Identify which cell holds the provided text, then report its [X, Y] central coordinate. 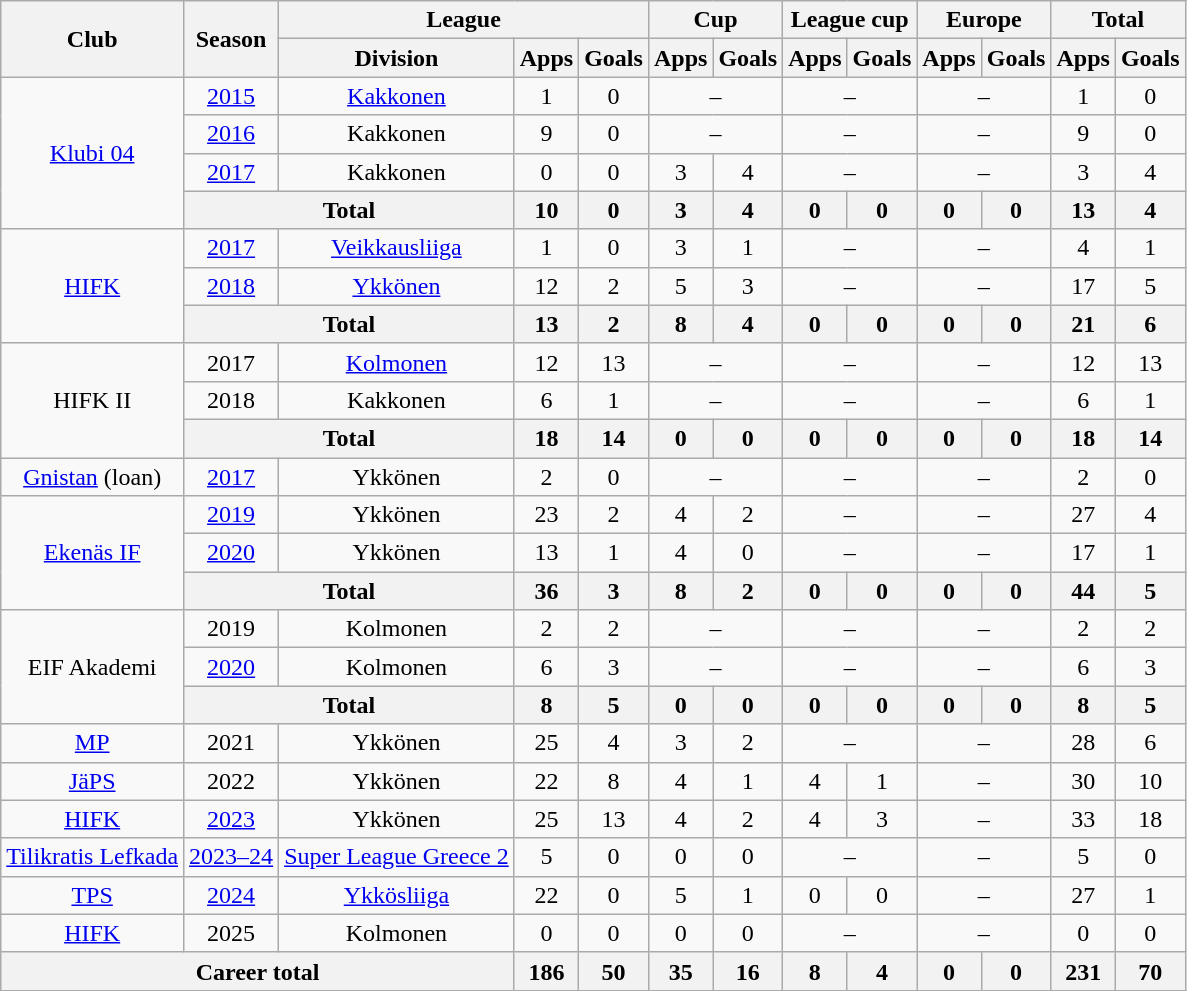
Season [232, 39]
16 [748, 971]
Club [92, 39]
Division [397, 58]
21 [1083, 324]
28 [1083, 743]
35 [680, 971]
League [464, 20]
Gnistan (loan) [92, 477]
36 [546, 591]
231 [1083, 971]
HIFK II [92, 400]
2015 [232, 96]
2022 [232, 781]
Europe [984, 20]
Tilikratis Lefkada [92, 857]
Ekenäs IF [92, 553]
2016 [232, 134]
TPS [92, 895]
33 [1083, 819]
50 [614, 971]
Ykkösliiga [397, 895]
44 [1083, 591]
JäPS [92, 781]
Super League Greece 2 [397, 857]
186 [546, 971]
2024 [232, 895]
70 [1150, 971]
2023 [232, 819]
League cup [850, 20]
23 [546, 515]
2023–24 [232, 857]
MP [92, 743]
EIF Akademi [92, 667]
2025 [232, 933]
Career total [258, 971]
2021 [232, 743]
Klubi 04 [92, 153]
30 [1083, 781]
Veikkausliiga [397, 248]
Cup [715, 20]
